Detect which cell encompasses the target text, then output its (x, y) center coordinate. 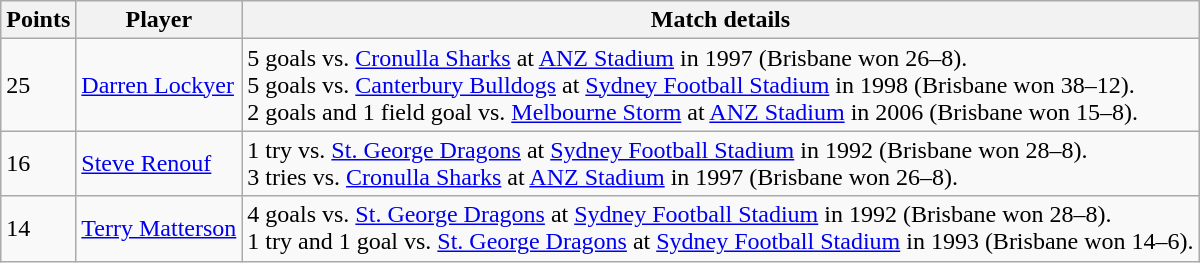
Terry Matterson (159, 228)
Player (159, 20)
25 (38, 85)
14 (38, 228)
Match details (720, 20)
16 (38, 164)
Darren Lockyer (159, 85)
Points (38, 20)
Steve Renouf (159, 164)
